Capture the cell that displays the provided text and extract its [X, Y] central coordinate. 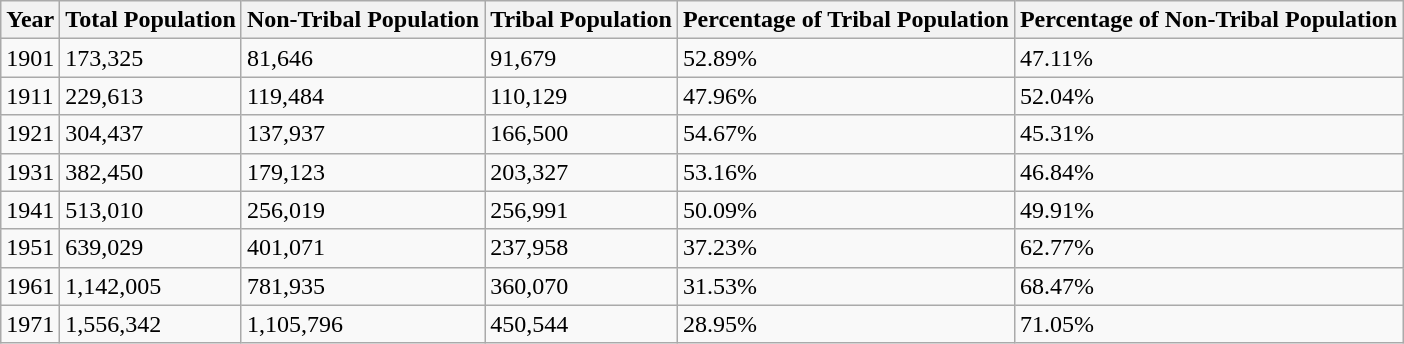
1971 [30, 324]
52.04% [1208, 96]
1,142,005 [151, 286]
450,544 [582, 324]
513,010 [151, 210]
52.89% [846, 58]
1951 [30, 248]
71.05% [1208, 324]
203,327 [582, 172]
304,437 [151, 134]
31.53% [846, 286]
1,556,342 [151, 324]
91,679 [582, 58]
173,325 [151, 58]
Total Population [151, 20]
137,937 [362, 134]
360,070 [582, 286]
46.84% [1208, 172]
Percentage of Non-Tribal Population [1208, 20]
382,450 [151, 172]
1941 [30, 210]
47.11% [1208, 58]
1901 [30, 58]
Tribal Population [582, 20]
401,071 [362, 248]
1911 [30, 96]
639,029 [151, 248]
1,105,796 [362, 324]
229,613 [151, 96]
256,019 [362, 210]
62.77% [1208, 248]
Percentage of Tribal Population [846, 20]
166,500 [582, 134]
50.09% [846, 210]
Year [30, 20]
781,935 [362, 286]
1961 [30, 286]
68.47% [1208, 286]
47.96% [846, 96]
1931 [30, 172]
110,129 [582, 96]
1921 [30, 134]
28.95% [846, 324]
53.16% [846, 172]
119,484 [362, 96]
49.91% [1208, 210]
54.67% [846, 134]
Non-Tribal Population [362, 20]
45.31% [1208, 134]
256,991 [582, 210]
179,123 [362, 172]
37.23% [846, 248]
237,958 [582, 248]
81,646 [362, 58]
